Identify which cell holds the provided text, then report its (X, Y) central coordinate. 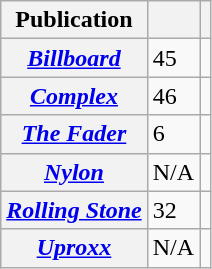
Uproxx (74, 248)
Complex (74, 96)
46 (173, 96)
Nylon (74, 172)
6 (173, 134)
32 (173, 210)
45 (173, 58)
Publication (74, 20)
Rolling Stone (74, 210)
The Fader (74, 134)
Billboard (74, 58)
